From the cell containing the given text, extract its center point as (X, Y) coordinate. 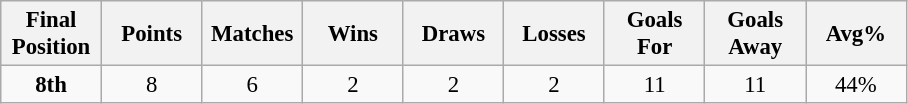
Draws (454, 34)
Goals For (654, 34)
Losses (554, 34)
Points (152, 34)
Goals Away (756, 34)
44% (856, 85)
6 (252, 85)
Wins (354, 34)
Final Position (52, 34)
Matches (252, 34)
Avg% (856, 34)
8 (152, 85)
8th (52, 85)
